Identify which cell holds the provided text, then report its [X, Y] central coordinate. 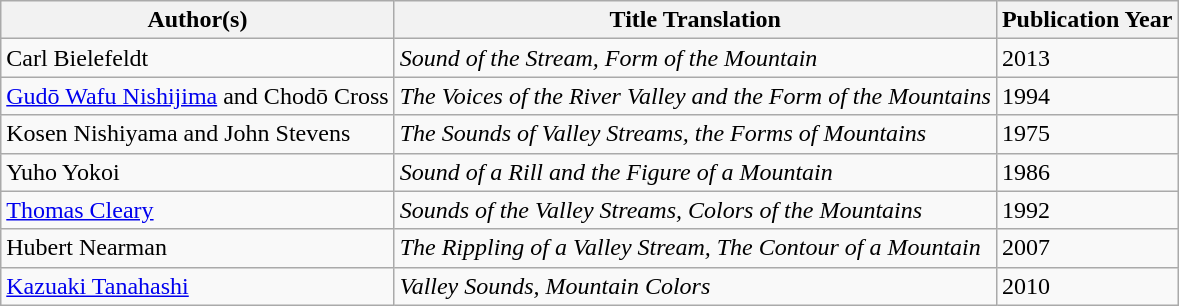
1994 [1087, 96]
The Rippling of a Valley Stream, The Contour of a Mountain [695, 248]
1986 [1087, 172]
Gudō Wafu Nishijima and Chodō Cross [198, 96]
Kazuaki Tanahashi [198, 286]
Hubert Nearman [198, 248]
Title Translation [695, 20]
Sound of the Stream, Form of the Mountain [695, 58]
Thomas Cleary [198, 210]
1975 [1087, 134]
Sounds of the Valley Streams, Colors of the Mountains [695, 210]
1992 [1087, 210]
Sound of a Rill and the Figure of a Mountain [695, 172]
The Sounds of Valley Streams, the Forms of Mountains [695, 134]
Yuho Yokoi [198, 172]
Kosen Nishiyama and John Stevens [198, 134]
Publication Year [1087, 20]
2010 [1087, 286]
The Voices of the River Valley and the Form of the Mountains [695, 96]
2013 [1087, 58]
2007 [1087, 248]
Carl Bielefeldt [198, 58]
Valley Sounds, Mountain Colors [695, 286]
Author(s) [198, 20]
